For the text-containing cell, return its midpoint in [x, y] coordinate format. 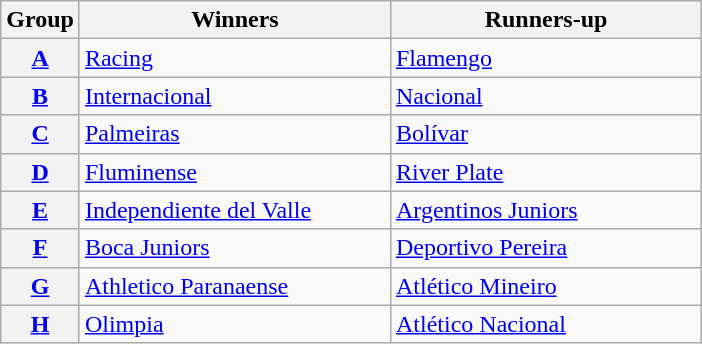
E [40, 210]
A [40, 58]
Olimpia [234, 324]
Winners [234, 20]
Racing [234, 58]
River Plate [546, 172]
Runners-up [546, 20]
Independiente del Valle [234, 210]
H [40, 324]
B [40, 96]
Flamengo [546, 58]
Fluminense [234, 172]
F [40, 248]
Deportivo Pereira [546, 248]
Nacional [546, 96]
C [40, 134]
Palmeiras [234, 134]
Internacional [234, 96]
Athletico Paranaense [234, 286]
Atlético Nacional [546, 324]
Argentinos Juniors [546, 210]
Boca Juniors [234, 248]
Atlético Mineiro [546, 286]
G [40, 286]
D [40, 172]
Bolívar [546, 134]
Group [40, 20]
